Return (X, Y) of the center of cell containing provided text 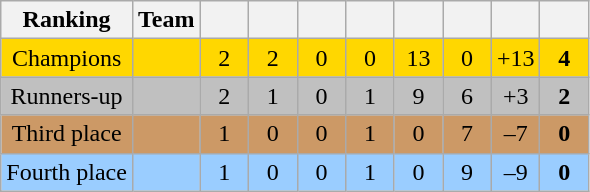
7 (468, 134)
Fourth place (67, 172)
Team (166, 20)
Ranking (67, 20)
Third place (67, 134)
–7 (516, 134)
+3 (516, 96)
Champions (67, 58)
4 (564, 58)
6 (468, 96)
13 (418, 58)
–9 (516, 172)
+13 (516, 58)
Runners-up (67, 96)
